Scan for the cell matching the given text and deliver its [X, Y] coordinate at center. 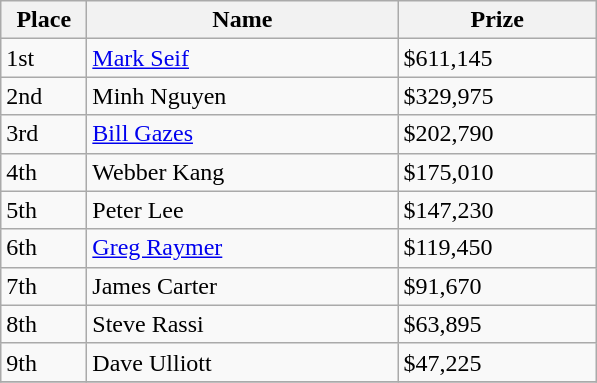
Name [242, 20]
Mark Seif [242, 58]
$611,145 [498, 58]
2nd [44, 96]
1st [44, 58]
$147,230 [498, 210]
James Carter [242, 286]
$175,010 [498, 172]
9th [44, 362]
$47,225 [498, 362]
$63,895 [498, 324]
5th [44, 210]
Place [44, 20]
6th [44, 248]
$329,975 [498, 96]
3rd [44, 134]
Peter Lee [242, 210]
$91,670 [498, 286]
8th [44, 324]
7th [44, 286]
Prize [498, 20]
Bill Gazes [242, 134]
$119,450 [498, 248]
Greg Raymer [242, 248]
Steve Rassi [242, 324]
Dave Ulliott [242, 362]
$202,790 [498, 134]
Webber Kang [242, 172]
4th [44, 172]
Minh Nguyen [242, 96]
